From the cell containing the given text, extract its center point as [x, y] coordinate. 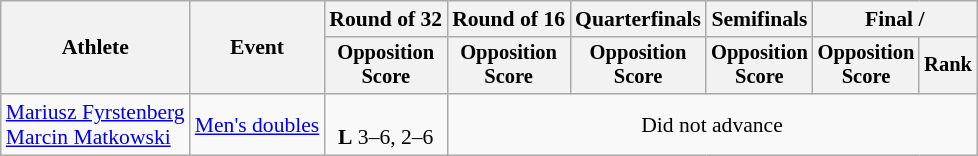
Did not advance [712, 124]
Athlete [96, 48]
Event [258, 48]
Mariusz FyrstenbergMarcin Matkowski [96, 124]
Semifinals [760, 19]
Round of 32 [386, 19]
Rank [948, 66]
Final / [895, 19]
L 3–6, 2–6 [386, 124]
Men's doubles [258, 124]
Quarterfinals [638, 19]
Round of 16 [508, 19]
